Identify which cell holds the provided text, then report its [X, Y] central coordinate. 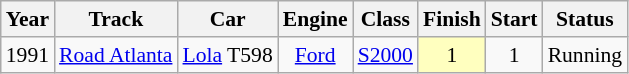
Start [514, 19]
Finish [452, 19]
Running [585, 55]
Track [116, 19]
Road Atlanta [116, 55]
S2000 [386, 55]
Ford [316, 55]
Class [386, 19]
Year [28, 19]
1991 [28, 55]
Car [227, 19]
Engine [316, 19]
Status [585, 19]
Lola T598 [227, 55]
